Detect which cell encompasses the target text, then output its [X, Y] center coordinate. 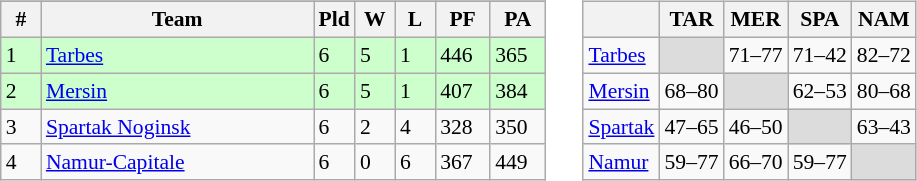
46–50 [756, 127]
367 [462, 162]
365 [518, 55]
71–77 [756, 55]
407 [462, 91]
328 [462, 127]
Namur [621, 162]
NAM [884, 20]
62–53 [820, 91]
350 [518, 127]
Spartak Noginsk [178, 127]
Namur-Capitale [178, 162]
Pld [334, 20]
63–43 [884, 127]
Spartak [621, 127]
384 [518, 91]
W [375, 20]
66–70 [756, 162]
3 [21, 127]
71–42 [820, 55]
Team [178, 20]
80–68 [884, 91]
TAR [691, 20]
L [415, 20]
68–80 [691, 91]
PA [518, 20]
47–65 [691, 127]
446 [462, 55]
449 [518, 162]
SPA [820, 20]
MER [756, 20]
82–72 [884, 55]
0 [375, 162]
PF [462, 20]
# [21, 20]
